For the text-containing cell, return its midpoint in [x, y] coordinate format. 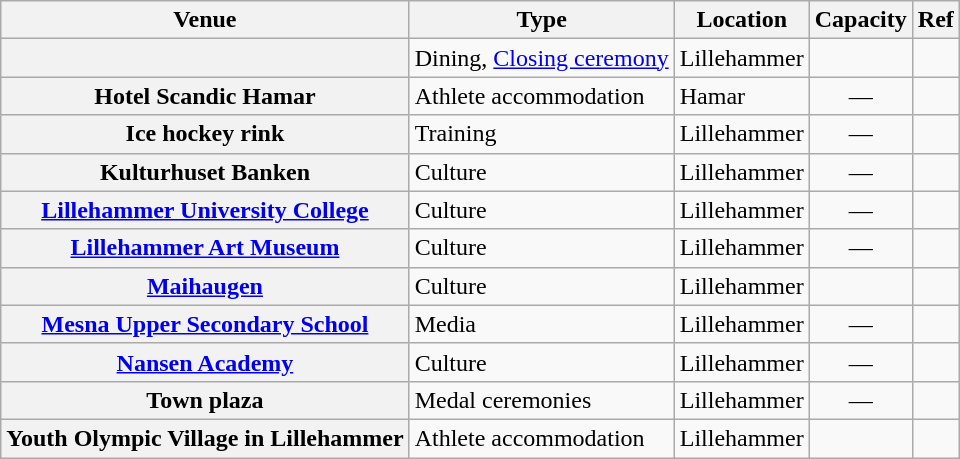
Venue [205, 20]
Youth Olympic Village in Lillehammer [205, 438]
Dining, Closing ceremony [542, 58]
Medal ceremonies [542, 400]
Training [542, 134]
Ice hockey rink [205, 134]
Location [742, 20]
Nansen Academy [205, 362]
Hamar [742, 96]
Town plaza [205, 400]
Lillehammer University College [205, 210]
Capacity [860, 20]
Mesna Upper Secondary School [205, 324]
Lillehammer Art Museum [205, 248]
Ref [936, 20]
Type [542, 20]
Kulturhuset Banken [205, 172]
Hotel Scandic Hamar [205, 96]
Maihaugen [205, 286]
Media [542, 324]
